Detect which cell encompasses the target text, then output its [x, y] center coordinate. 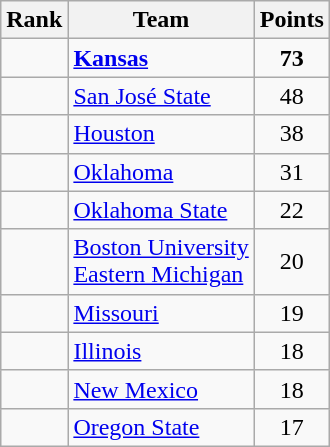
20 [292, 262]
73 [292, 58]
Rank [34, 20]
Oklahoma State [161, 210]
48 [292, 96]
Boston UniversityEastern Michigan [161, 262]
Oklahoma [161, 172]
22 [292, 210]
Team [161, 20]
31 [292, 172]
Oregon State [161, 427]
19 [292, 313]
Points [292, 20]
San José State [161, 96]
Houston [161, 134]
Missouri [161, 313]
New Mexico [161, 389]
17 [292, 427]
Kansas [161, 58]
38 [292, 134]
Illinois [161, 351]
